Capture the cell that displays the provided text and extract its [X, Y] central coordinate. 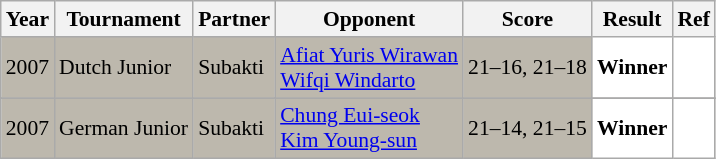
Ref [693, 19]
Dutch Junior [124, 68]
21–16, 21–18 [528, 68]
Result [632, 19]
Partner [234, 19]
Afiat Yuris Wirawan Wifqi Windarto [369, 68]
Tournament [124, 19]
German Junior [124, 128]
Year [28, 19]
Chung Eui-seok Kim Young-sun [369, 128]
Score [528, 19]
21–14, 21–15 [528, 128]
Opponent [369, 19]
